Extract the [X, Y] coordinate from the center of the cell holding the provided text.  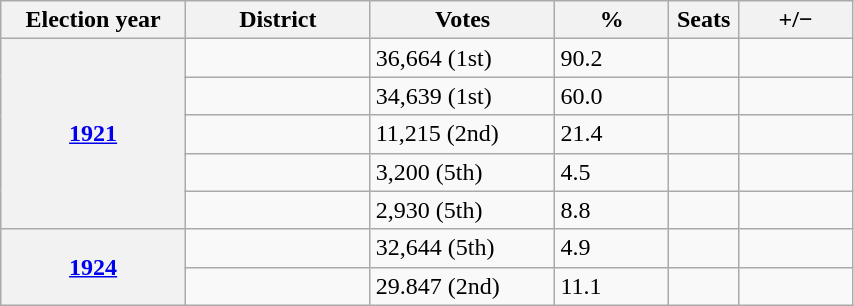
District [278, 20]
34,639 (1st) [462, 96]
11,215 (2nd) [462, 134]
3,200 (5th) [462, 172]
29.847 (2nd) [462, 286]
60.0 [612, 96]
Election year [94, 20]
36,664 (1st) [462, 58]
+/− [796, 20]
% [612, 20]
1924 [94, 267]
11.1 [612, 286]
2,930 (5th) [462, 210]
Votes [462, 20]
32,644 (5th) [462, 248]
90.2 [612, 58]
4.9 [612, 248]
1921 [94, 134]
4.5 [612, 172]
Seats [704, 20]
8.8 [612, 210]
21.4 [612, 134]
